Locate the cell with the specified text and output its (X, Y) center coordinate. 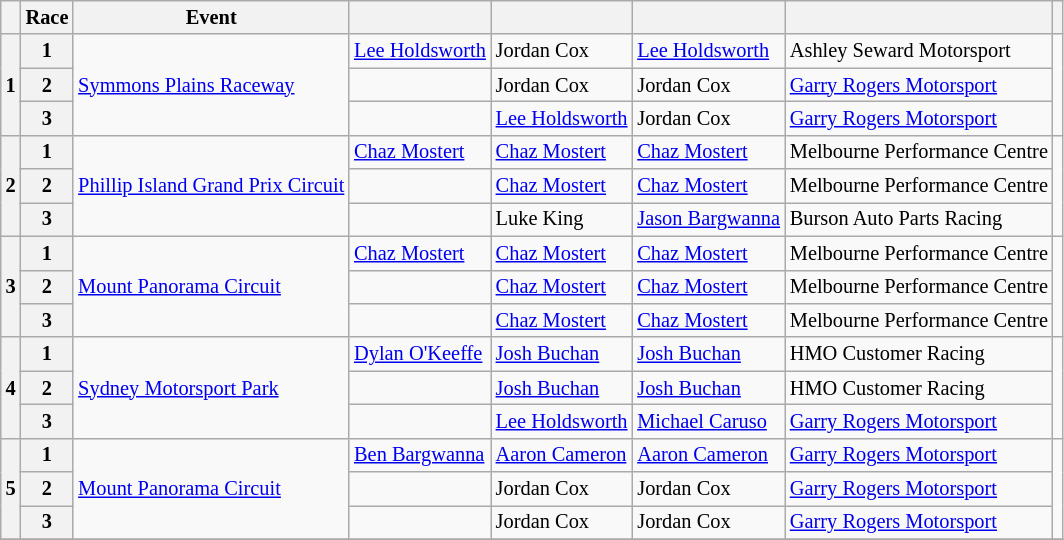
Ben Bargwanna (420, 455)
Luke King (562, 219)
5 (11, 488)
Ashley Seward Motorsport (919, 51)
Phillip Island Grand Prix Circuit (211, 186)
Sydney Motorsport Park (211, 388)
4 (11, 388)
Burson Auto Parts Racing (919, 219)
Dylan O'Keeffe (420, 354)
Event (211, 17)
Jason Bargwanna (708, 219)
Michael Caruso (708, 421)
Symmons Plains Raceway (211, 84)
Race (48, 17)
